Locate the cell with the specified text and output its (X, Y) center coordinate. 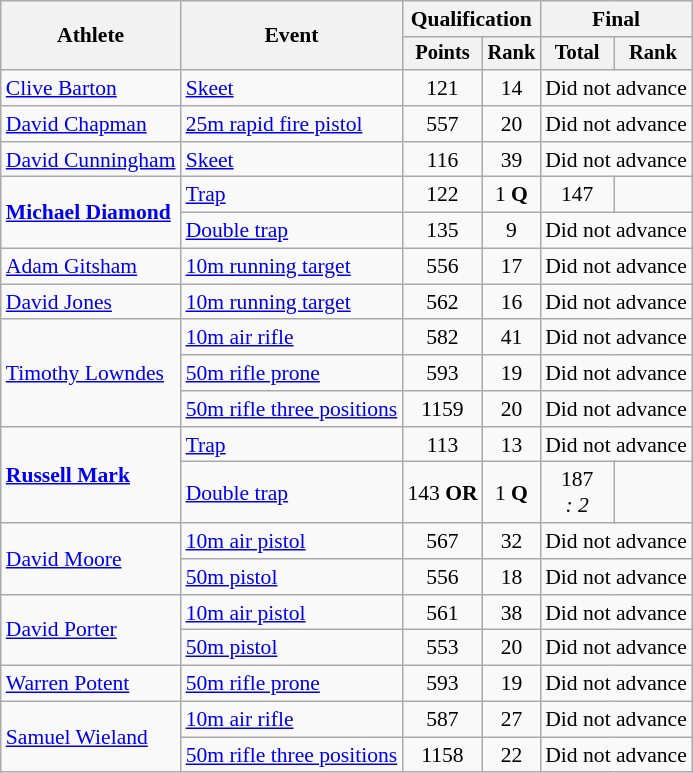
Final (616, 19)
32 (512, 541)
Athlete (91, 36)
9 (512, 231)
13 (512, 445)
David Moore (91, 558)
David Jones (91, 302)
143 OR (442, 492)
1159 (442, 409)
Total (577, 54)
116 (442, 160)
561 (442, 613)
582 (442, 338)
38 (512, 613)
David Chapman (91, 124)
17 (512, 267)
557 (442, 124)
16 (512, 302)
122 (442, 195)
41 (512, 338)
1158 (442, 755)
27 (512, 720)
Michael Diamond (91, 212)
Points (442, 54)
Event (292, 36)
113 (442, 445)
587 (442, 720)
18 (512, 577)
135 (442, 231)
Samuel Wieland (91, 738)
Timothy Lowndes (91, 374)
553 (442, 648)
121 (442, 88)
39 (512, 160)
187: 2 (577, 492)
22 (512, 755)
147 (577, 195)
Russell Mark (91, 476)
567 (442, 541)
562 (442, 302)
25m rapid fire pistol (292, 124)
David Cunningham (91, 160)
Adam Gitsham (91, 267)
Clive Barton (91, 88)
David Porter (91, 630)
Qualification (471, 19)
Warren Potent (91, 684)
14 (512, 88)
